Pinpoint the cell where the given text exists, returning its (X, Y) midpoint coordinate. 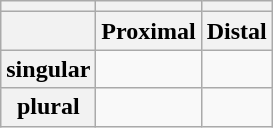
plural (48, 107)
Distal (236, 31)
Proximal (148, 31)
singular (48, 69)
